Return the (X, Y) coordinate for the center point of the cell that contains the specified text.  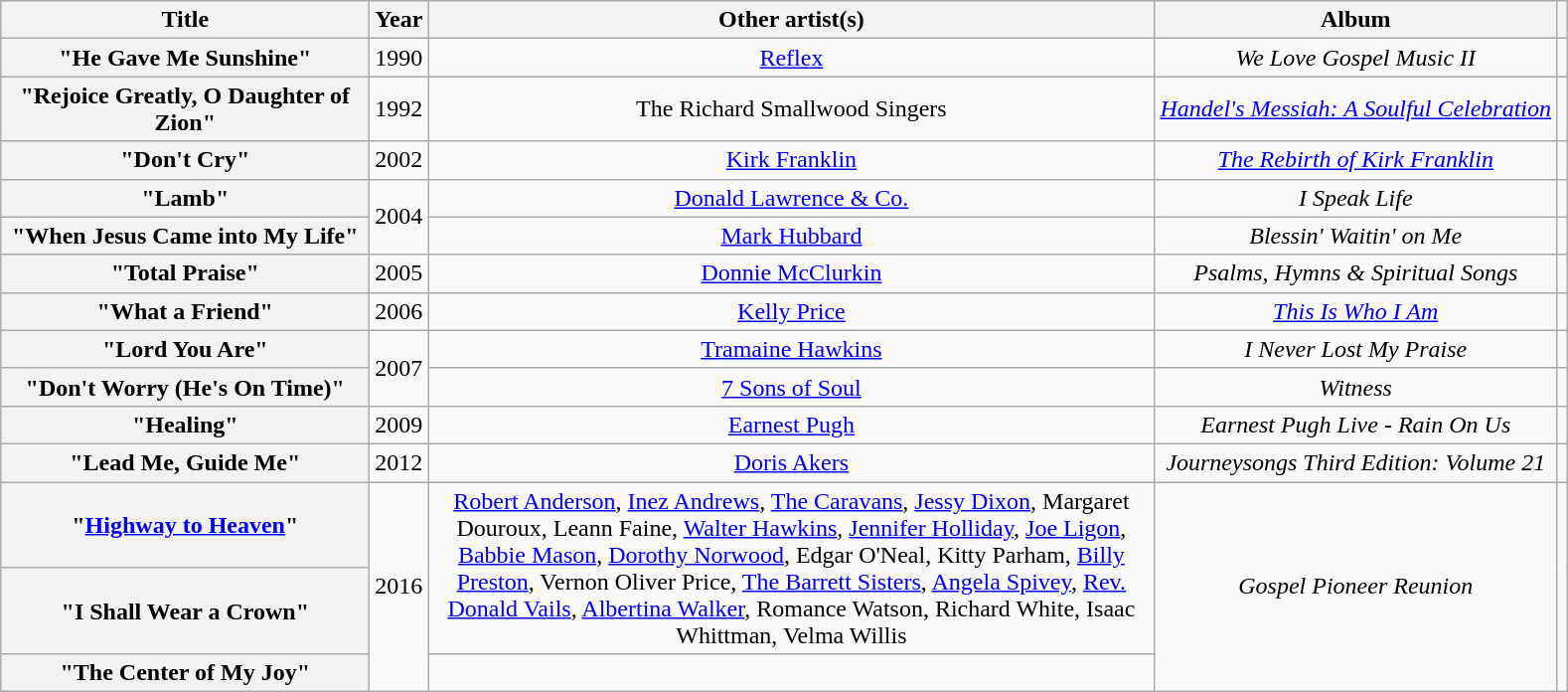
"Healing" (185, 425)
"When Jesus Came into My Life" (185, 236)
Kirk Franklin (791, 160)
"He Gave Me Sunshine" (185, 58)
Donald Lawrence & Co. (791, 198)
Donnie McClurkin (791, 273)
"Don't Cry" (185, 160)
"Total Praise" (185, 273)
Album (1355, 20)
"Lord You Are" (185, 349)
"Lead Me, Guide Me" (185, 462)
"Don't Worry (He's On Time)" (185, 387)
I Speak Life (1355, 198)
2016 (399, 587)
"I Shall Wear a Crown" (185, 610)
The Richard Smallwood Singers (791, 109)
1990 (399, 58)
2006 (399, 311)
Handel's Messiah: A Soulful Celebration (1355, 109)
Doris Akers (791, 462)
Mark Hubbard (791, 236)
2002 (399, 160)
Other artist(s) (791, 20)
Earnest Pugh (791, 425)
1992 (399, 109)
2012 (399, 462)
"What a Friend" (185, 311)
2004 (399, 217)
2007 (399, 368)
I Never Lost My Praise (1355, 349)
This Is Who I Am (1355, 311)
The Rebirth of Kirk Franklin (1355, 160)
2009 (399, 425)
Blessin' Waitin' on Me (1355, 236)
Journeysongs Third Edition: Volume 21 (1355, 462)
Witness (1355, 387)
Year (399, 20)
Gospel Pioneer Reunion (1355, 587)
Kelly Price (791, 311)
Earnest Pugh Live - Rain On Us (1355, 425)
"The Center of My Joy" (185, 673)
Psalms, Hymns & Spiritual Songs (1355, 273)
Title (185, 20)
We Love Gospel Music II (1355, 58)
"Lamb" (185, 198)
Tramaine Hawkins (791, 349)
"Highway to Heaven" (185, 525)
"Rejoice Greatly, O Daughter of Zion" (185, 109)
2005 (399, 273)
7 Sons of Soul (791, 387)
Reflex (791, 58)
